Pinpoint the cell where the given text exists, returning its (x, y) midpoint coordinate. 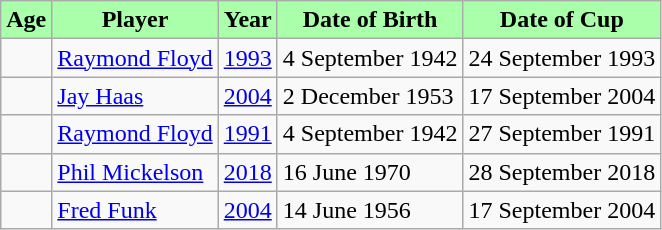
2018 (248, 172)
Date of Birth (370, 20)
1993 (248, 58)
Fred Funk (135, 210)
Player (135, 20)
Age (26, 20)
28 September 2018 (562, 172)
24 September 1993 (562, 58)
Phil Mickelson (135, 172)
2 December 1953 (370, 96)
Date of Cup (562, 20)
14 June 1956 (370, 210)
Year (248, 20)
1991 (248, 134)
27 September 1991 (562, 134)
Jay Haas (135, 96)
16 June 1970 (370, 172)
